Identify which cell holds the provided text, then report its [x, y] central coordinate. 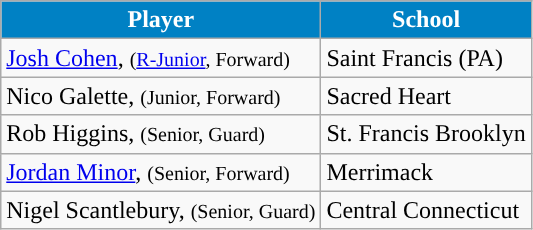
Sacred Heart [426, 96]
Player [161, 20]
Nigel Scantlebury, (Senior, Guard) [161, 210]
Merrimack [426, 172]
Rob Higgins, (Senior, Guard) [161, 134]
Josh Cohen, (R-Junior, Forward) [161, 58]
Jordan Minor, (Senior, Forward) [161, 172]
Central Connecticut [426, 210]
School [426, 20]
Saint Francis (PA) [426, 58]
St. Francis Brooklyn [426, 134]
Nico Galette, (Junior, Forward) [161, 96]
